From the cell containing the given text, extract its center point as [X, Y] coordinate. 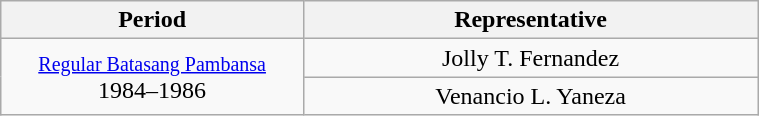
Regular Batasang Pambansa1984–1986 [152, 77]
Jolly T. Fernandez [530, 58]
Period [152, 20]
Venancio L. Yaneza [530, 96]
Representative [530, 20]
